Detect which cell encompasses the target text, then output its [x, y] center coordinate. 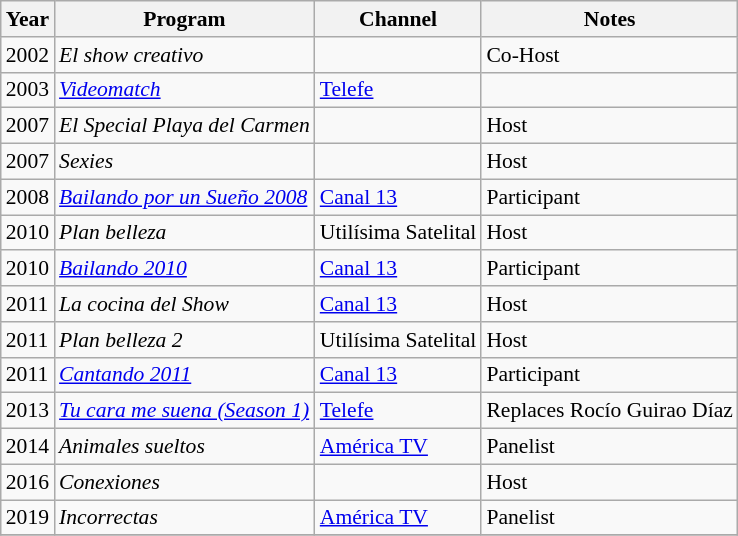
2016 [28, 482]
Videomatch [184, 90]
Cantando 2011 [184, 375]
Bailando 2010 [184, 269]
2002 [28, 55]
Year [28, 19]
La cocina del Show [184, 304]
2008 [28, 197]
Tu cara me suena (Season 1) [184, 411]
Bailando por un Sueño 2008 [184, 197]
Channel [398, 19]
2019 [28, 518]
Program [184, 19]
2003 [28, 90]
Incorrectas [184, 518]
Co-Host [609, 55]
2013 [28, 411]
2014 [28, 447]
Notes [609, 19]
Animales sueltos [184, 447]
El Special Playa del Carmen [184, 126]
Plan belleza 2 [184, 340]
Replaces Rocío Guirao Díaz [609, 411]
Sexies [184, 162]
Conexiones [184, 482]
Plan belleza [184, 233]
El show creativo [184, 55]
